Capture the cell that displays the provided text and extract its [X, Y] central coordinate. 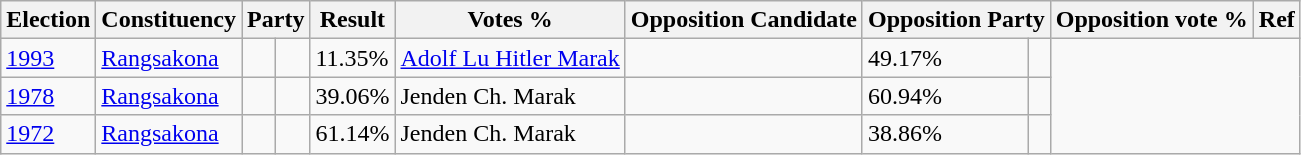
1972 [48, 134]
Opposition Candidate [744, 20]
60.94% [945, 96]
61.14% [352, 134]
Ref [1276, 20]
1978 [48, 96]
Opposition Party [956, 20]
49.17% [945, 58]
38.86% [945, 134]
Result [352, 20]
Votes % [510, 20]
1993 [48, 58]
11.35% [352, 58]
Election [48, 20]
Opposition vote % [1152, 20]
39.06% [352, 96]
Party [276, 20]
Adolf Lu Hitler Marak [510, 58]
Constituency [169, 20]
